Find where the given text appears and provide that cell's center as [x, y] coordinate. 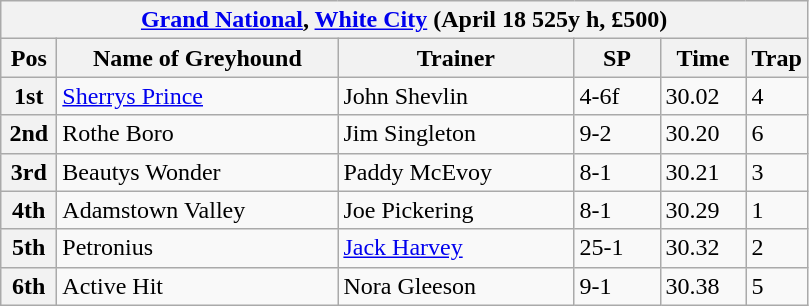
Jack Harvey [456, 248]
Trainer [456, 58]
Trap [776, 58]
30.32 [703, 248]
Rothe Boro [198, 134]
Active Hit [198, 286]
9-1 [617, 286]
1 [776, 210]
30.20 [703, 134]
Paddy McEvoy [456, 172]
3rd [29, 172]
Sherrys Prince [198, 96]
6th [29, 286]
Joe Pickering [456, 210]
5 [776, 286]
3 [776, 172]
Jim Singleton [456, 134]
4-6f [617, 96]
1st [29, 96]
Nora Gleeson [456, 286]
9-2 [617, 134]
Grand National, White City (April 18 525y h, £500) [404, 20]
30.38 [703, 286]
30.02 [703, 96]
Time [703, 58]
Name of Greyhound [198, 58]
Petronius [198, 248]
5th [29, 248]
SP [617, 58]
4 [776, 96]
2 [776, 248]
2nd [29, 134]
25-1 [617, 248]
4th [29, 210]
John Shevlin [456, 96]
30.29 [703, 210]
Adamstown Valley [198, 210]
6 [776, 134]
30.21 [703, 172]
Beautys Wonder [198, 172]
Pos [29, 58]
